For the text-containing cell, return its midpoint in [x, y] coordinate format. 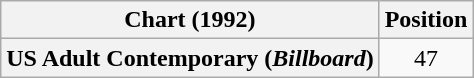
47 [426, 58]
Chart (1992) [190, 20]
Position [426, 20]
US Adult Contemporary (Billboard) [190, 58]
